Extract the [X, Y] coordinate from the center of the cell holding the provided text.  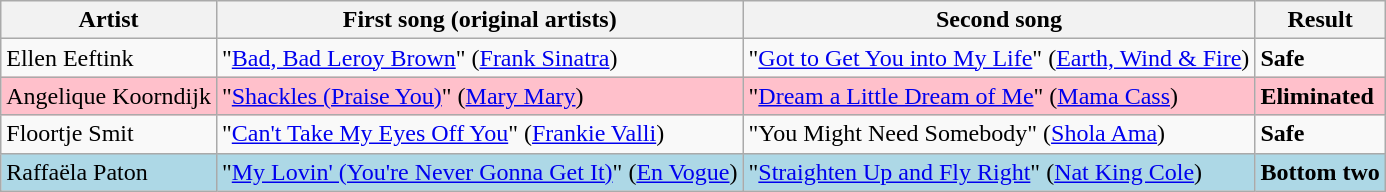
"Can't Take My Eyes Off You" (Frankie Valli) [480, 134]
"My Lovin' (You're Never Gonna Get It)" (En Vogue) [480, 172]
Ellen Eeftink [109, 58]
"Got to Get You into My Life" (Earth, Wind & Fire) [999, 58]
Result [1320, 20]
"You Might Need Somebody" (Shola Ama) [999, 134]
"Straighten Up and Fly Right" (Nat King Cole) [999, 172]
Second song [999, 20]
"Shackles (Praise You)" (Mary Mary) [480, 96]
Artist [109, 20]
"Dream a Little Dream of Me" (Mama Cass) [999, 96]
"Bad, Bad Leroy Brown" (Frank Sinatra) [480, 58]
Angelique Koorndijk [109, 96]
Raffaëla Paton [109, 172]
Floortje Smit [109, 134]
First song (original artists) [480, 20]
Bottom two [1320, 172]
Eliminated [1320, 96]
